Provide the [x, y] coordinate of the cell's center where the given text is located.  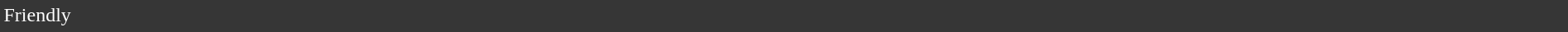
Friendly [784, 15]
